Search for the cell housing the specified text and yield its [x, y] center coordinate. 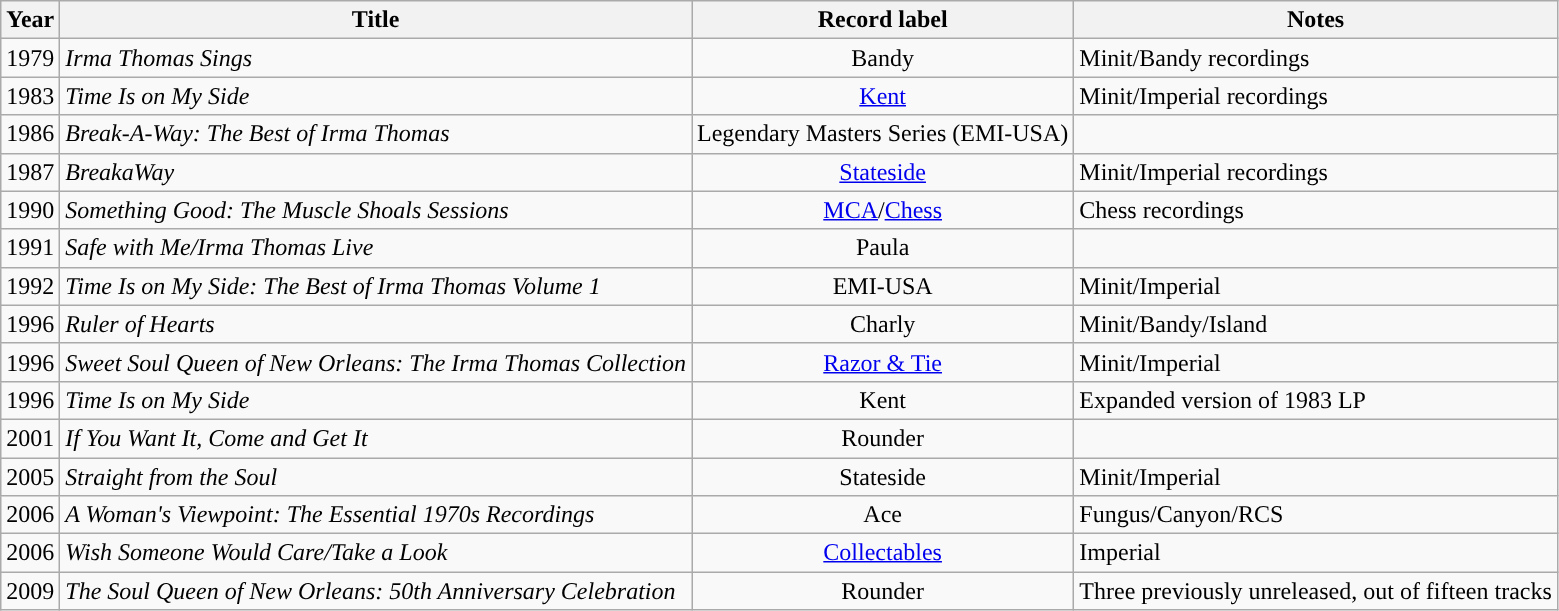
Fungus/Canyon/RCS [1316, 515]
Irma Thomas Sings [376, 58]
1986 [30, 134]
1992 [30, 286]
Imperial [1316, 553]
Year [30, 20]
Collectables [883, 553]
The Soul Queen of New Orleans: 50th Anniversary Celebration [376, 591]
Legendary Masters Series (EMI-USA) [883, 134]
A Woman's Viewpoint: The Essential 1970s Recordings [376, 515]
Three previously unreleased, out of fifteen tracks [1316, 591]
Ruler of Hearts [376, 324]
Sweet Soul Queen of New Orleans: The Irma Thomas Collection [376, 362]
If You Want It, Come and Get It [376, 438]
1991 [30, 248]
1983 [30, 96]
1987 [30, 172]
1990 [30, 210]
1979 [30, 58]
2001 [30, 438]
Straight from the Soul [376, 477]
Ace [883, 515]
Record label [883, 20]
Minit/Bandy/Island [1316, 324]
EMI-USA [883, 286]
Title [376, 20]
Charly [883, 324]
Time Is on My Side: The Best of Irma Thomas Volume 1 [376, 286]
Paula [883, 248]
Minit/Bandy recordings [1316, 58]
Notes [1316, 20]
2009 [30, 591]
Chess recordings [1316, 210]
Break-A-Way: The Best of Irma Thomas [376, 134]
Wish Someone Would Care/Take a Look [376, 553]
Razor & Tie [883, 362]
Something Good: The Muscle Shoals Sessions [376, 210]
Expanded version of 1983 LP [1316, 400]
MCA/Chess [883, 210]
Bandy [883, 58]
2005 [30, 477]
BreakaWay [376, 172]
Safe with Me/Irma Thomas Live [376, 248]
